Return [X, Y] of the center of cell containing provided text 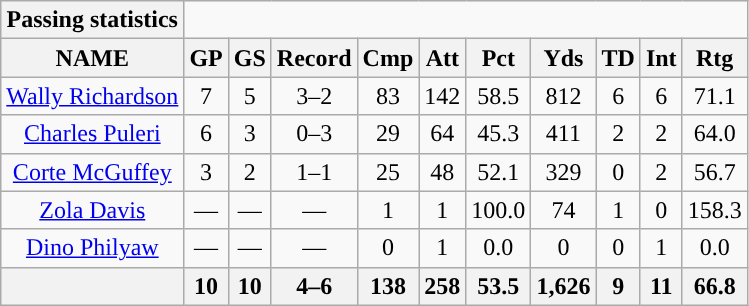
Rtg [714, 58]
74 [564, 210]
138 [388, 286]
29 [388, 134]
158.3 [714, 210]
258 [442, 286]
83 [388, 96]
7 [206, 96]
Dino Philyaw [92, 248]
4–6 [314, 286]
71.1 [714, 96]
142 [442, 96]
3–2 [314, 96]
25 [388, 172]
48 [442, 172]
Passing statistics [92, 20]
5 [250, 96]
64 [442, 134]
52.1 [498, 172]
9 [618, 286]
45.3 [498, 134]
66.8 [714, 286]
53.5 [498, 286]
TD [618, 58]
Corte McGuffey [92, 172]
812 [564, 96]
Int [661, 58]
411 [564, 134]
Pct [498, 58]
64.0 [714, 134]
Cmp [388, 58]
0–3 [314, 134]
Wally Richardson [92, 96]
58.5 [498, 96]
329 [564, 172]
NAME [92, 58]
1–1 [314, 172]
11 [661, 286]
GP [206, 58]
Charles Puleri [92, 134]
GS [250, 58]
100.0 [498, 210]
Record [314, 58]
Yds [564, 58]
Att [442, 58]
Zola Davis [92, 210]
1,626 [564, 286]
56.7 [714, 172]
